Extract the (x, y) coordinate from the center of the cell holding the provided text.  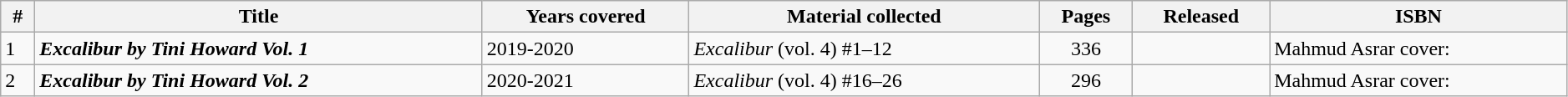
Excalibur (vol. 4) #1–12 (864, 48)
2020-2021 (586, 80)
2 (18, 80)
Excalibur by Tini Howard Vol. 1 (259, 48)
Years covered (586, 17)
Excalibur by Tini Howard Vol. 2 (259, 80)
Title (259, 17)
Excalibur (vol. 4) #16–26 (864, 80)
Material collected (864, 17)
1 (18, 48)
ISBN (1418, 17)
296 (1086, 80)
Released (1201, 17)
2019-2020 (586, 48)
Pages (1086, 17)
336 (1086, 48)
# (18, 17)
